Pinpoint the cell where the given text exists, returning its [x, y] midpoint coordinate. 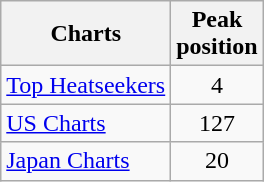
Peakposition [217, 34]
20 [217, 161]
Japan Charts [86, 161]
US Charts [86, 123]
127 [217, 123]
4 [217, 85]
Charts [86, 34]
Top Heatseekers [86, 85]
